Capture the cell that displays the provided text and extract its [X, Y] central coordinate. 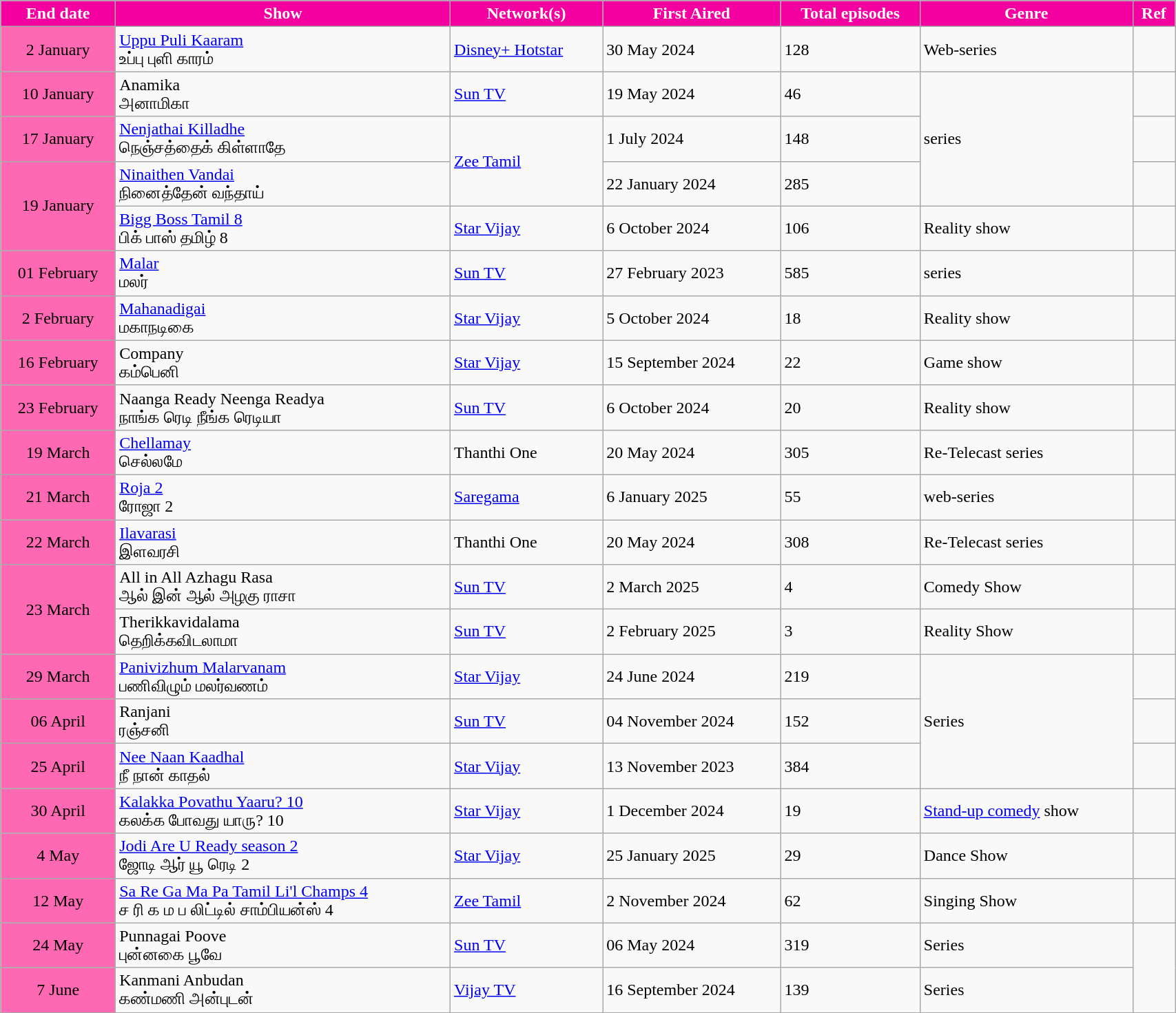
22 March [58, 541]
Ilavarasi இளவரசி [283, 541]
285 [850, 183]
18 [850, 318]
Stand-up comedy show [1027, 811]
19 [850, 811]
Ranjani ரஞ்சனி [283, 722]
01 February [58, 273]
Malar மலர் [283, 273]
319 [850, 945]
22 [850, 362]
Kanmani Anbudan கண்மணி அன்புடன் [283, 990]
Show [283, 14]
17 January [58, 139]
Genre [1027, 14]
First Aired [692, 14]
19 January [58, 206]
3 [850, 632]
Kalakka Povathu Yaaru? 10 கலக்க போவது யாரு? 10 [283, 811]
23 March [58, 609]
12 May [58, 901]
27 February 2023 [692, 273]
29 March [58, 676]
106 [850, 229]
23 February [58, 408]
Disney+ Hotstar [526, 50]
22 January 2024 [692, 183]
2 November 2024 [692, 901]
30 April [58, 811]
148 [850, 139]
Therikkavidalama தெறிக்கவிடலாமா [283, 632]
Game show [1027, 362]
Company கம்பெனி [283, 362]
29 [850, 855]
Naanga Ready Neenga Readya நாங்க ரெடி நீங்க ரெடியா [283, 408]
10 January [58, 94]
Anamika அனாமிகா [283, 94]
305 [850, 452]
Vijay TV [526, 990]
2 January [58, 50]
308 [850, 541]
06 May 2024 [692, 945]
384 [850, 766]
Roja 2 ரோஜா 2 [283, 497]
2 February [58, 318]
30 May 2024 [692, 50]
Singing Show [1027, 901]
139 [850, 990]
1 December 2024 [692, 811]
All in All Azhagu Rasa ஆல் இன் ஆல் அழகு ராசா [283, 587]
24 May [58, 945]
Panivizhum Malarvanam பணிவிழும் மலர்வணம் [283, 676]
Nenjathai Killadhe நெஞ்சத்தைக் கிள்ளாதே [283, 139]
152 [850, 722]
19 May 2024 [692, 94]
Bigg Boss Tamil 8 பிக் பாஸ் தமிழ் 8 [283, 229]
4 [850, 587]
4 May [58, 855]
Mahanadigai மகாநடிகை [283, 318]
46 [850, 94]
Web-series [1027, 50]
06 April [58, 722]
219 [850, 676]
25 January 2025 [692, 855]
04 November 2024 [692, 722]
16 February [58, 362]
Chellamay செல்லமே [283, 452]
15 September 2024 [692, 362]
62 [850, 901]
Sa Re Ga Ma Pa Tamil Li'l Champs 4 ச ரி க ம ப லிட்டில் சாம்பியன்ஸ் 4 [283, 901]
13 November 2023 [692, 766]
Jodi Are U Ready season 2 ஜோடி ஆர் யூ ரெடி 2 [283, 855]
Network(s) [526, 14]
Punnagai Poove புன்னகை பூவே [283, 945]
Comedy Show [1027, 587]
Ninaithen Vandai நினைத்தேன் வந்தாய் [283, 183]
21 March [58, 497]
2 February 2025 [692, 632]
5 October 2024 [692, 318]
Total episodes [850, 14]
Reality Show [1027, 632]
2 March 2025 [692, 587]
web-series [1027, 497]
16 September 2024 [692, 990]
Saregama [526, 497]
55 [850, 497]
24 June 2024 [692, 676]
Ref [1154, 14]
585 [850, 273]
Nee Naan Kaadhal நீ நான் காதல் [283, 766]
1 July 2024 [692, 139]
Uppu Puli Kaaram உப்பு புளி காரம் [283, 50]
End date [58, 14]
19 March [58, 452]
128 [850, 50]
6 January 2025 [692, 497]
20 [850, 408]
25 April [58, 766]
7 June [58, 990]
Dance Show [1027, 855]
